Scan for the cell matching the given text and deliver its [x, y] coordinate at center. 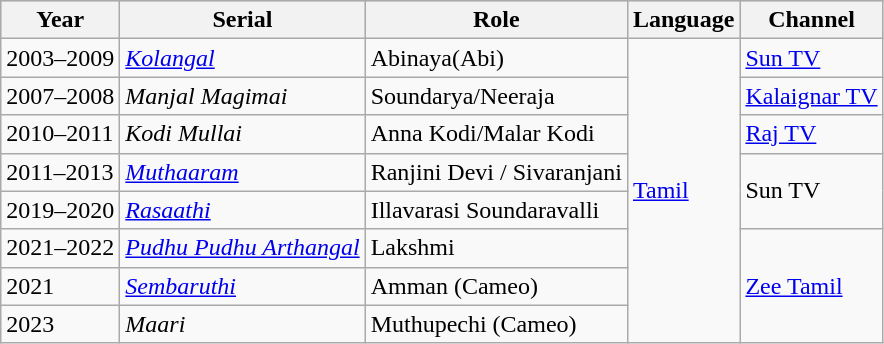
Abinaya(Abi) [496, 58]
Manjal Magimai [242, 96]
Rasaathi [242, 210]
2011–2013 [60, 172]
Pudhu Pudhu Arthangal [242, 248]
Illavarasi Soundaravalli [496, 210]
2021–2022 [60, 248]
Raj TV [812, 134]
Sembaruthi [242, 286]
Ranjini Devi / Sivaranjani [496, 172]
Kolangal [242, 58]
Amman (Cameo) [496, 286]
Maari [242, 324]
Muthupechi (Cameo) [496, 324]
Kalaignar TV [812, 96]
Serial [242, 20]
Kodi Mullai [242, 134]
2021 [60, 286]
2019–2020 [60, 210]
Year [60, 20]
2023 [60, 324]
2003–2009 [60, 58]
Zee Tamil [812, 286]
2010–2011 [60, 134]
Tamil [683, 191]
Soundarya/Neeraja [496, 96]
Language [683, 20]
Role [496, 20]
2007–2008 [60, 96]
Channel [812, 20]
Anna Kodi/Malar Kodi [496, 134]
Muthaaram [242, 172]
Lakshmi [496, 248]
